From the cell containing the given text, extract its center point as (x, y) coordinate. 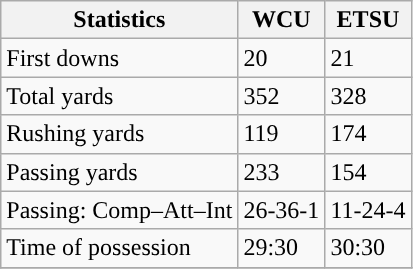
Passing yards (120, 172)
119 (282, 134)
174 (368, 134)
WCU (282, 20)
Time of possession (120, 248)
233 (282, 172)
29:30 (282, 248)
328 (368, 96)
Total yards (120, 96)
Statistics (120, 20)
ETSU (368, 20)
11-24-4 (368, 210)
26-36-1 (282, 210)
30:30 (368, 248)
352 (282, 96)
Passing: Comp–Att–Int (120, 210)
Rushing yards (120, 134)
First downs (120, 58)
20 (282, 58)
21 (368, 58)
154 (368, 172)
